Provide the (x, y) coordinate of the cell's center where the given text is located.  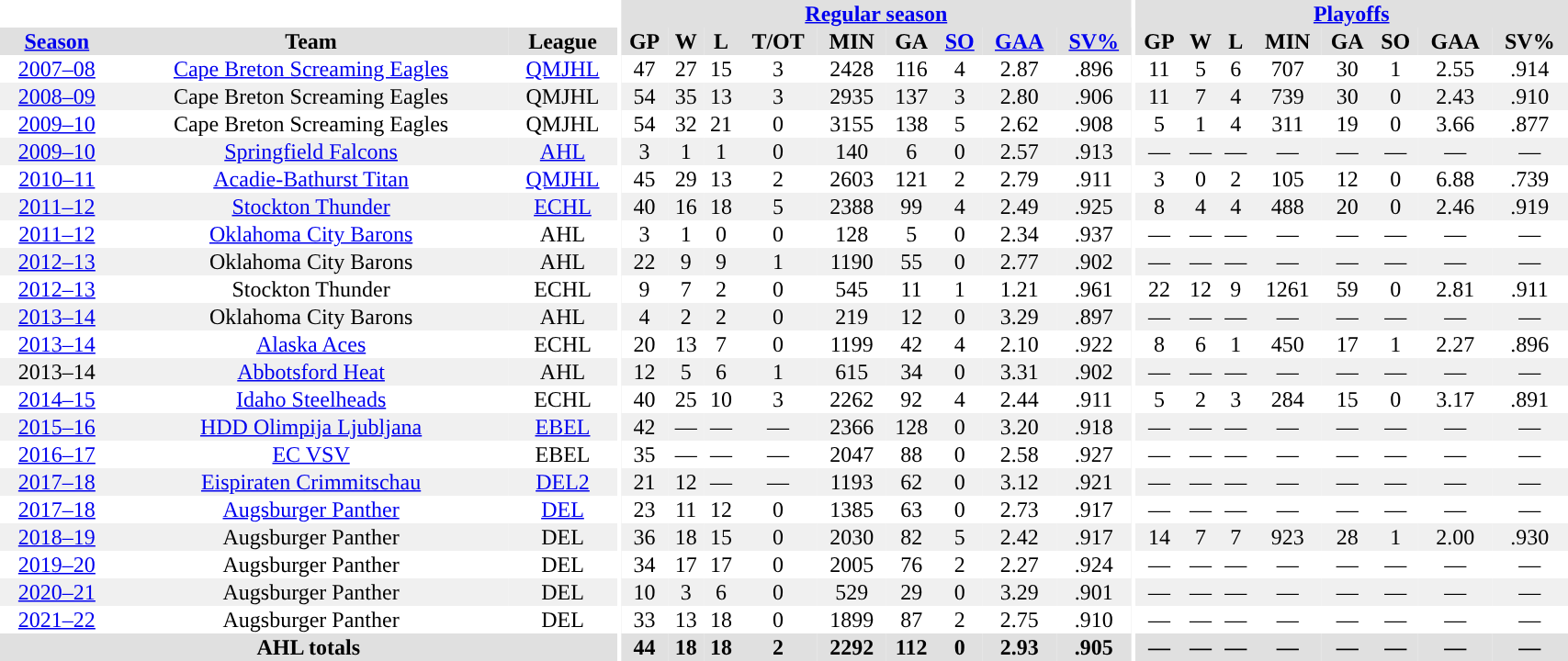
529 (852, 592)
99 (911, 207)
2428 (852, 69)
.905 (1094, 647)
2.77 (1020, 262)
2.42 (1020, 537)
2.55 (1455, 69)
121 (911, 179)
2.34 (1020, 234)
DEL2 (562, 482)
76 (911, 565)
2.44 (1020, 399)
2021–22 (57, 620)
2.57 (1020, 151)
28 (1347, 537)
16 (685, 207)
36 (645, 537)
Alaska Aces (311, 344)
3.12 (1020, 482)
.937 (1094, 234)
2.75 (1020, 620)
3.20 (1020, 427)
AHL totals (309, 647)
2.93 (1020, 647)
82 (911, 537)
.913 (1094, 151)
2008–09 (57, 96)
Team (311, 41)
923 (1287, 537)
2.81 (1455, 289)
45 (645, 179)
1261 (1287, 289)
1193 (852, 482)
2016–17 (57, 454)
47 (645, 69)
2.58 (1020, 454)
Acadie-Bathurst Titan (311, 179)
2047 (852, 454)
.891 (1529, 399)
1199 (852, 344)
2388 (852, 207)
.877 (1529, 124)
739 (1287, 96)
Eispiraten Crimmitschau (311, 482)
32 (685, 124)
.921 (1094, 482)
59 (1347, 289)
14 (1159, 537)
T/OT (778, 41)
.927 (1094, 454)
2.43 (1455, 96)
.906 (1094, 96)
2.87 (1020, 69)
19 (1347, 124)
.919 (1529, 207)
1190 (852, 262)
.961 (1094, 289)
707 (1287, 69)
.918 (1094, 427)
2015–16 (57, 427)
EC VSV (311, 454)
.930 (1529, 537)
615 (852, 372)
1385 (852, 510)
2030 (852, 537)
.922 (1094, 344)
3.17 (1455, 399)
1899 (852, 620)
44 (645, 647)
3155 (852, 124)
.897 (1094, 317)
2007–08 (57, 69)
6.88 (1455, 179)
2292 (852, 647)
3.66 (1455, 124)
450 (1287, 344)
112 (911, 647)
23 (645, 510)
Idaho Steelheads (311, 399)
2.49 (1020, 207)
Springfield Falcons (311, 151)
2005 (852, 565)
.908 (1094, 124)
2.80 (1020, 96)
25 (685, 399)
63 (911, 510)
62 (911, 482)
92 (911, 399)
.901 (1094, 592)
2019–20 (57, 565)
2603 (852, 179)
105 (1287, 179)
137 (911, 96)
Season (57, 41)
2.79 (1020, 179)
1.21 (1020, 289)
488 (1287, 207)
2014–15 (57, 399)
55 (911, 262)
.914 (1529, 69)
3.31 (1020, 372)
2262 (852, 399)
.739 (1529, 179)
138 (911, 124)
2935 (852, 96)
Abbotsford Heat (311, 372)
.924 (1094, 565)
HDD Olimpija Ljubljana (311, 427)
Playoffs (1351, 14)
2.73 (1020, 510)
Regular season (876, 14)
27 (685, 69)
2.10 (1020, 344)
2.62 (1020, 124)
2366 (852, 427)
116 (911, 69)
545 (852, 289)
2010–11 (57, 179)
2.46 (1455, 207)
140 (852, 151)
87 (911, 620)
.925 (1094, 207)
2020–21 (57, 592)
219 (852, 317)
284 (1287, 399)
2.00 (1455, 537)
League (562, 41)
88 (911, 454)
311 (1287, 124)
2018–19 (57, 537)
33 (645, 620)
